Provide the (X, Y) coordinate of the cell's center where the given text is located.  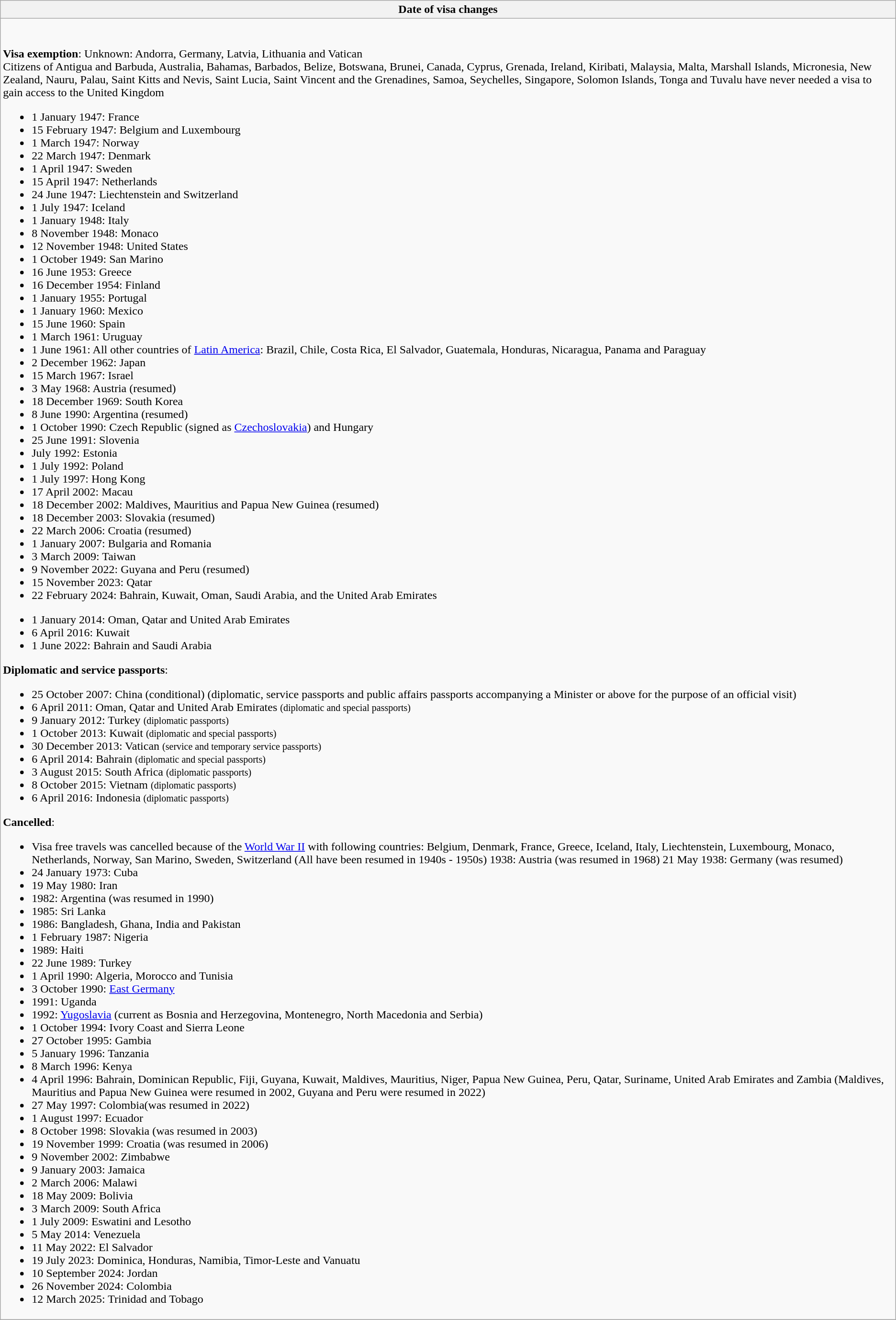
Date of visa changes (448, 10)
